Pinpoint the cell where the given text exists, returning its [X, Y] midpoint coordinate. 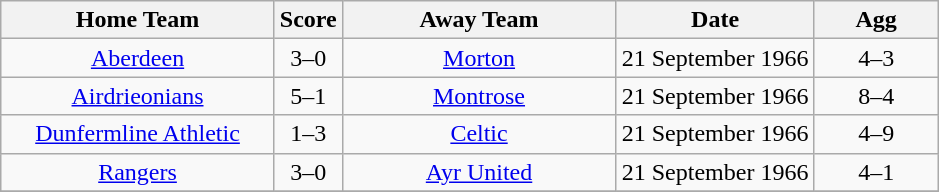
1–3 [308, 134]
Aberdeen [138, 58]
Score [308, 20]
Morton [479, 58]
Celtic [479, 134]
Montrose [479, 96]
Date [716, 20]
Away Team [479, 20]
4–9 [876, 134]
Airdrieonians [138, 96]
Agg [876, 20]
Ayr United [479, 172]
Rangers [138, 172]
Dunfermline Athletic [138, 134]
5–1 [308, 96]
Home Team [138, 20]
4–1 [876, 172]
8–4 [876, 96]
4–3 [876, 58]
